Provide the [X, Y] coordinate of the cell's center where the given text is located.  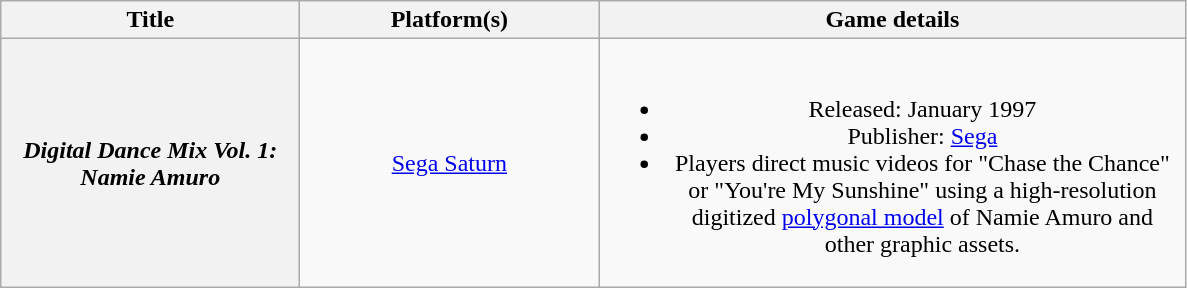
Digital Dance Mix Vol. 1: Namie Amuro [150, 163]
Game details [892, 20]
Platform(s) [450, 20]
Sega Saturn [450, 163]
Title [150, 20]
